For the text-containing cell, return its midpoint in [X, Y] coordinate format. 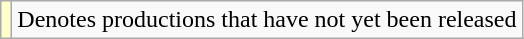
Denotes productions that have not yet been released [267, 20]
